Find where the given text appears and provide that cell's center as [X, Y] coordinate. 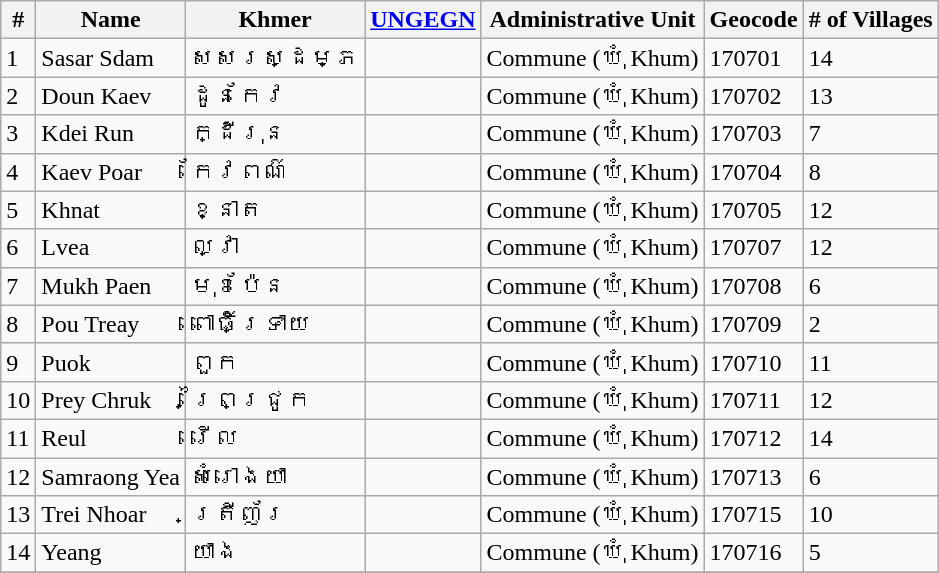
Kaev Poar [111, 172]
# [18, 20]
ដូនកែវ [276, 96]
170712 [754, 438]
សសរស្ដម្ភ [276, 58]
ពួក [276, 362]
Kdei Run [111, 134]
UNGEGN [423, 20]
Name [111, 20]
កែវពណ៌ [276, 172]
មុខប៉ែន [276, 286]
Pou Treay [111, 324]
170702 [754, 96]
170701 [754, 58]
170707 [754, 248]
Samraong Yea [111, 477]
170716 [754, 553]
170711 [754, 400]
Geocode [754, 20]
Yeang [111, 553]
ខ្នាត [276, 210]
1 [18, 58]
Khnat [111, 210]
Khmer [276, 20]
# of Villages [870, 20]
170713 [754, 477]
ត្រីញ័រ [276, 515]
170710 [754, 362]
រើល [276, 438]
យាង [276, 553]
Administrative Unit [592, 20]
4 [18, 172]
ពោធិ៍ទ្រាយ [276, 324]
Sasar Sdam [111, 58]
9 [18, 362]
Reul [111, 438]
Trei Nhoar [111, 515]
Lvea [111, 248]
170709 [754, 324]
170704 [754, 172]
Puok [111, 362]
3 [18, 134]
170705 [754, 210]
Prey Chruk [111, 400]
សំរោងយា [276, 477]
Doun Kaev [111, 96]
ក្ដីរុន [276, 134]
170715 [754, 515]
ព្រៃជ្រូក [276, 400]
170703 [754, 134]
170708 [754, 286]
Mukh Paen [111, 286]
ល្វា [276, 248]
